Identify which cell holds the provided text, then report its [x, y] central coordinate. 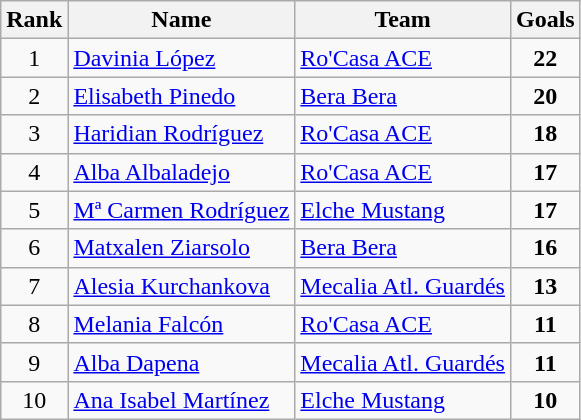
22 [545, 58]
13 [545, 286]
7 [34, 286]
6 [34, 248]
2 [34, 96]
Alba Dapena [182, 362]
Elisabeth Pinedo [182, 96]
Team [403, 20]
Melania Falcón [182, 324]
5 [34, 210]
Davinia López [182, 58]
18 [545, 134]
3 [34, 134]
Ana Isabel Martínez [182, 400]
9 [34, 362]
Mª Carmen Rodríguez [182, 210]
Alesia Kurchankova [182, 286]
Haridian Rodríguez [182, 134]
Name [182, 20]
1 [34, 58]
20 [545, 96]
Alba Albaladejo [182, 172]
Goals [545, 20]
Rank [34, 20]
Matxalen Ziarsolo [182, 248]
4 [34, 172]
8 [34, 324]
16 [545, 248]
